Find where the given text appears and provide that cell's center as (x, y) coordinate. 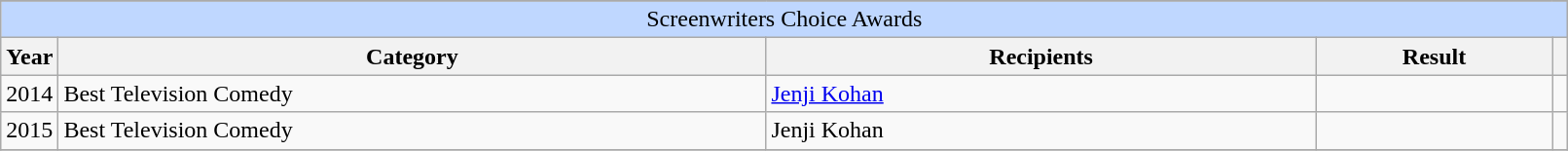
2014 (29, 94)
Screenwriters Choice Awards (784, 19)
Result (1434, 57)
2015 (29, 131)
Recipients (1041, 57)
Category (413, 57)
Year (29, 57)
